Capture the cell that displays the provided text and extract its [X, Y] central coordinate. 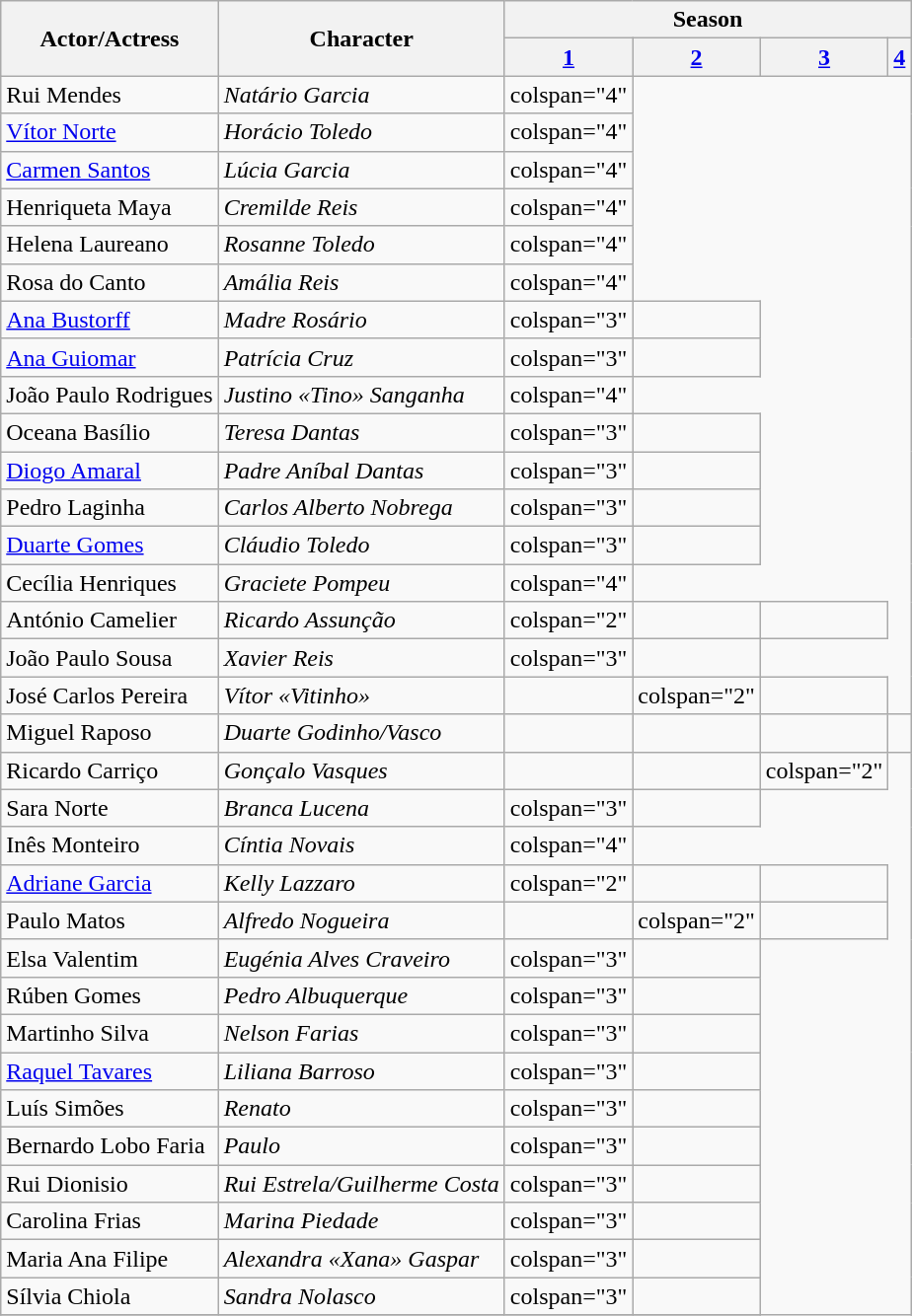
Rui Estrela/Guilherme Costa [361, 1184]
Henriqueta Maya [110, 207]
Graciete Pompeu [361, 583]
Martinho Silva [110, 1033]
Rui Mendes [110, 95]
Vítor Norte [110, 132]
Paulo Matos [110, 920]
José Carlos Pereira [110, 695]
Teresa Dantas [361, 432]
Sandra Nolasco [361, 1296]
Diogo Amaral [110, 471]
Pedro Laginha [110, 508]
Rosa do Canto [110, 282]
Cíntia Novais [361, 845]
Justino «Tino» Sanganha [361, 395]
Rui Dionisio [110, 1184]
Helena Laureano [110, 245]
Cláudio Toledo [361, 546]
João Paulo Rodrigues [110, 395]
Inês Monteiro [110, 845]
Adriane Garcia [110, 883]
Actor/Actress [110, 38]
Eugénia Alves Craveiro [361, 958]
Liliana Barroso [361, 1070]
Season [708, 20]
Renato [361, 1109]
Cecília Henriques [110, 583]
Natário Garcia [361, 95]
Paulo [361, 1146]
3 [824, 57]
Carmen Santos [110, 170]
4 [900, 57]
Amália Reis [361, 282]
Raquel Tavares [110, 1070]
Rúben Gomes [110, 995]
Miguel Raposo [110, 733]
Padre Aníbal Dantas [361, 471]
Vítor «Vitinho» [361, 695]
Duarte Godinho/Vasco [361, 733]
Alfredo Nogueira [361, 920]
António Camelier [110, 621]
Luís Simões [110, 1109]
Elsa Valentim [110, 958]
Maria Ana Filipe [110, 1259]
Marina Piedade [361, 1221]
Branca Lucena [361, 808]
Ricardo Carriço [110, 770]
Nelson Farias [361, 1033]
Kelly Lazzaro [361, 883]
Carlos Alberto Nobrega [361, 508]
Cremilde Reis [361, 207]
Pedro Albuquerque [361, 995]
Oceana Basílio [110, 432]
Horácio Toledo [361, 132]
Ricardo Assunção [361, 621]
2 [697, 57]
Character [361, 38]
Sara Norte [110, 808]
Madre Rosário [361, 320]
1 [569, 57]
Carolina Frias [110, 1221]
Xavier Reis [361, 658]
Alexandra «Xana» Gaspar [361, 1259]
Sílvia Chiola [110, 1296]
Gonçalo Vasques [361, 770]
Duarte Gomes [110, 546]
Rosanne Toledo [361, 245]
João Paulo Sousa [110, 658]
Ana Guiomar [110, 357]
Lúcia Garcia [361, 170]
Patrícia Cruz [361, 357]
Ana Bustorff [110, 320]
Bernardo Lobo Faria [110, 1146]
